For the text-containing cell, return its midpoint in [X, Y] coordinate format. 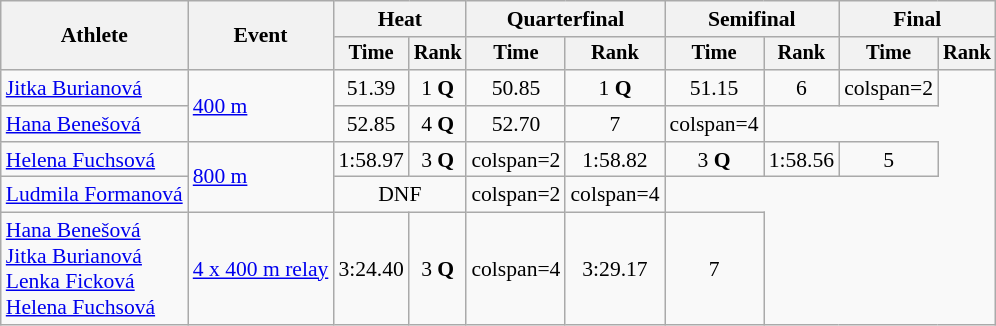
Final [918, 19]
3:29.17 [614, 269]
Hana BenešováJitka BurianováLenka FickováHelena Fuchsová [94, 269]
Helena Fuchsová [94, 160]
6 [802, 88]
DNF [400, 195]
400 m [261, 106]
Quarterfinal [565, 19]
51.15 [714, 88]
Semifinal [752, 19]
1:58.56 [802, 160]
4 Q [438, 124]
52.70 [516, 124]
Athlete [94, 36]
1:58.82 [614, 160]
800 m [261, 178]
5 [888, 160]
4 x 400 m relay [261, 269]
Heat [400, 19]
51.39 [370, 88]
3:24.40 [370, 269]
50.85 [516, 88]
Hana Benešová [94, 124]
Event [261, 36]
Ludmila Formanová [94, 195]
52.85 [370, 124]
Jitka Burianová [94, 88]
1:58.97 [370, 160]
